Capture the cell that displays the provided text and extract its [x, y] central coordinate. 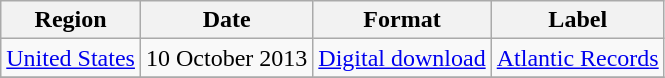
10 October 2013 [226, 58]
Atlantic Records [578, 58]
Digital download [402, 58]
Date [226, 20]
Region [71, 20]
United States [71, 58]
Format [402, 20]
Label [578, 20]
